Detect which cell encompasses the target text, then output its [x, y] center coordinate. 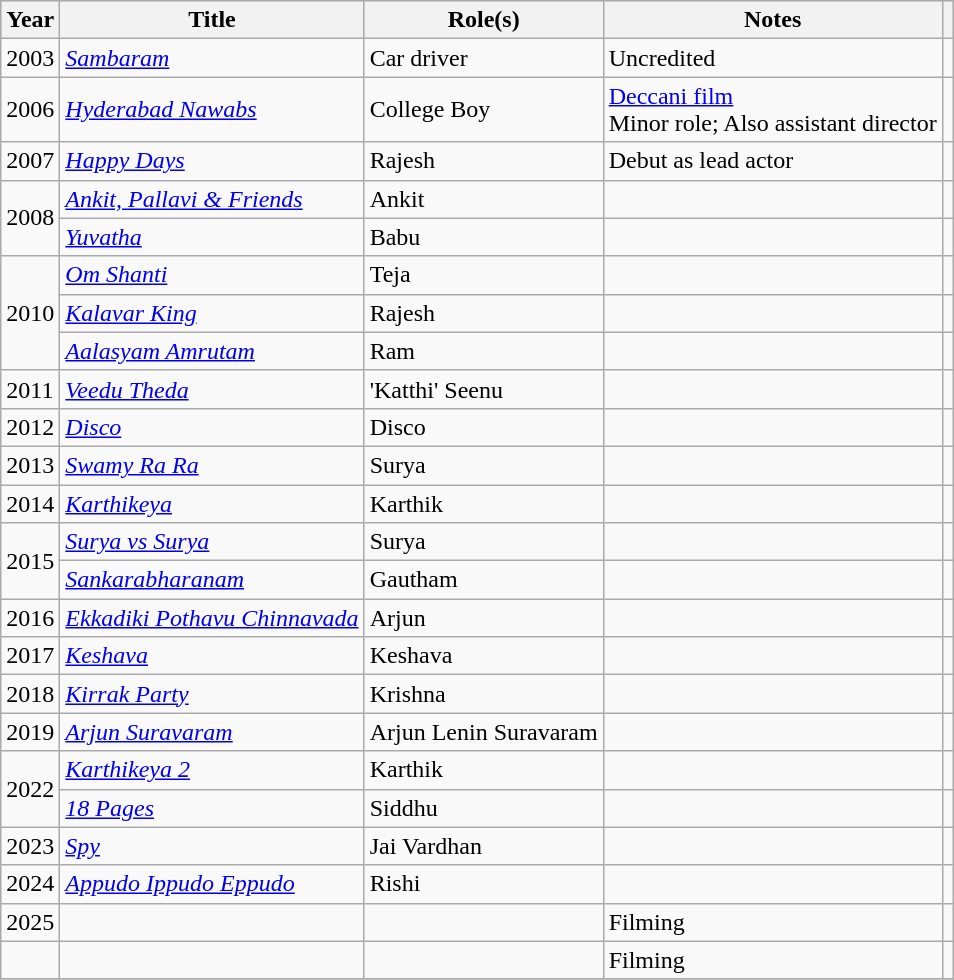
2022 [30, 789]
2015 [30, 561]
Kirrak Party [212, 694]
Spy [212, 846]
Deccani filmMinor role; Also assistant director [772, 110]
Hyderabad Nawabs [212, 110]
Yuvatha [212, 237]
Karthikeya [212, 503]
Om Shanti [212, 275]
Gautham [484, 580]
18 Pages [212, 808]
2018 [30, 694]
2014 [30, 503]
Jai Vardhan [484, 846]
2012 [30, 427]
Rishi [484, 884]
Krishna [484, 694]
Role(s) [484, 20]
2003 [30, 58]
2011 [30, 389]
Sambaram [212, 58]
Happy Days [212, 161]
2007 [30, 161]
Arjun Suravaram [212, 732]
Uncredited [772, 58]
Veedu Theda [212, 389]
Surya vs Surya [212, 542]
Title [212, 20]
Appudo Ippudo Eppudo [212, 884]
Karthikeya 2 [212, 770]
2017 [30, 656]
Year [30, 20]
Aalasyam Amrutam [212, 351]
Kalavar King [212, 313]
Notes [772, 20]
2019 [30, 732]
Ram [484, 351]
Siddhu [484, 808]
Sankarabharanam [212, 580]
2024 [30, 884]
'Katthi' Seenu [484, 389]
Ekkadiki Pothavu Chinnavada [212, 618]
Swamy Ra Ra [212, 465]
College Boy [484, 110]
Debut as lead actor [772, 161]
2025 [30, 922]
Arjun Lenin Suravaram [484, 732]
2016 [30, 618]
2008 [30, 218]
2006 [30, 110]
Teja [484, 275]
Babu [484, 237]
Car driver [484, 58]
Ankit [484, 199]
Ankit, Pallavi & Friends [212, 199]
2010 [30, 313]
2013 [30, 465]
2023 [30, 846]
Arjun [484, 618]
